Determine the [X, Y] coordinate at the center of the cell enclosing the given text.  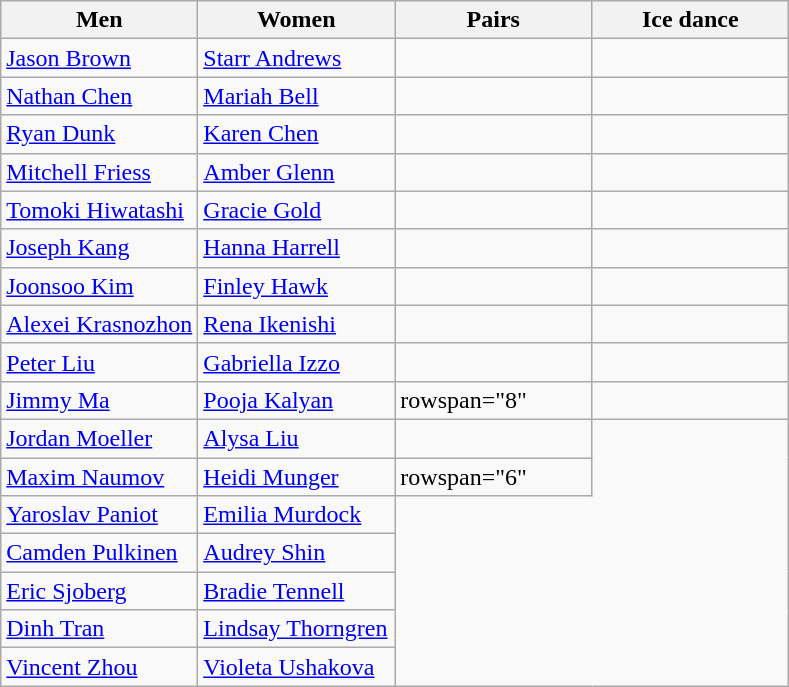
Mitchell Friess [100, 172]
Lindsay Thorngren [296, 629]
Men [100, 20]
Jimmy Ma [100, 400]
rowspan="8" [494, 400]
Joseph Kang [100, 248]
Gracie Gold [296, 210]
Bradie Tennell [296, 591]
Heidi Munger [296, 477]
Audrey Shin [296, 553]
Hanna Harrell [296, 248]
Mariah Bell [296, 96]
Nathan Chen [100, 96]
Tomoki Hiwatashi [100, 210]
Emilia Murdock [296, 515]
Jason Brown [100, 58]
Pooja Kalyan [296, 400]
Ryan Dunk [100, 134]
Women [296, 20]
Dinh Tran [100, 629]
Ice dance [690, 20]
Alexei Krasnozhon [100, 324]
Pairs [494, 20]
Starr Andrews [296, 58]
Amber Glenn [296, 172]
Violeta Ushakova [296, 667]
rowspan="6" [494, 477]
Gabriella Izzo [296, 362]
Alysa Liu [296, 438]
Eric Sjoberg [100, 591]
Camden Pulkinen [100, 553]
Maxim Naumov [100, 477]
Karen Chen [296, 134]
Yaroslav Paniot [100, 515]
Finley Hawk [296, 286]
Joonsoo Kim [100, 286]
Rena Ikenishi [296, 324]
Peter Liu [100, 362]
Jordan Moeller [100, 438]
Vincent Zhou [100, 667]
